Locate the cell with the specified text and output its [X, Y] center coordinate. 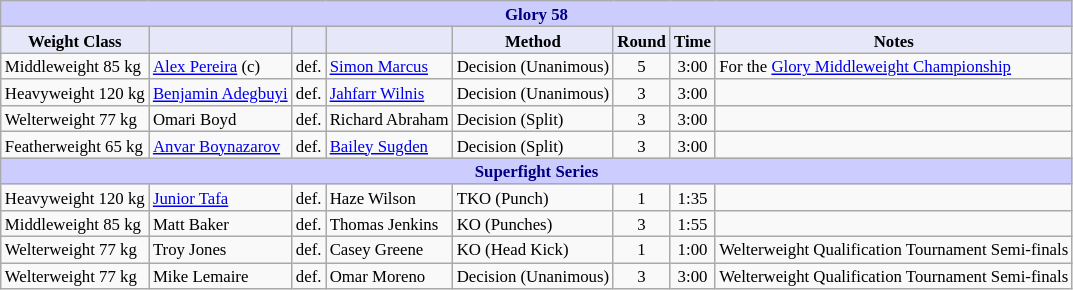
5 [642, 66]
Featherweight 65 kg [75, 145]
Omari Boyd [220, 119]
TKO (Punch) [534, 197]
Weight Class [75, 40]
Anvar Boynazarov [220, 145]
Notes [894, 40]
Thomas Jenkins [390, 224]
Simon Marcus [390, 66]
Jahfarr Wilnis [390, 93]
Glory 58 [537, 14]
Troy Jones [220, 250]
Method [534, 40]
Matt Baker [220, 224]
KO (Punches) [534, 224]
Bailey Sugden [390, 145]
KO (Head Kick) [534, 250]
Mike Lemaire [220, 276]
Time [692, 40]
Alex Pereira (c) [220, 66]
For the Glory Middleweight Championship [894, 66]
Casey Greene [390, 250]
Junior Tafa [220, 197]
1:00 [692, 250]
Omar Moreno [390, 276]
Haze Wilson [390, 197]
1:35 [692, 197]
Superfight Series [537, 171]
1:55 [692, 224]
Richard Abraham [390, 119]
Benjamin Adegbuyi [220, 93]
Round [642, 40]
